Pinpoint the cell where the given text exists, returning its [X, Y] midpoint coordinate. 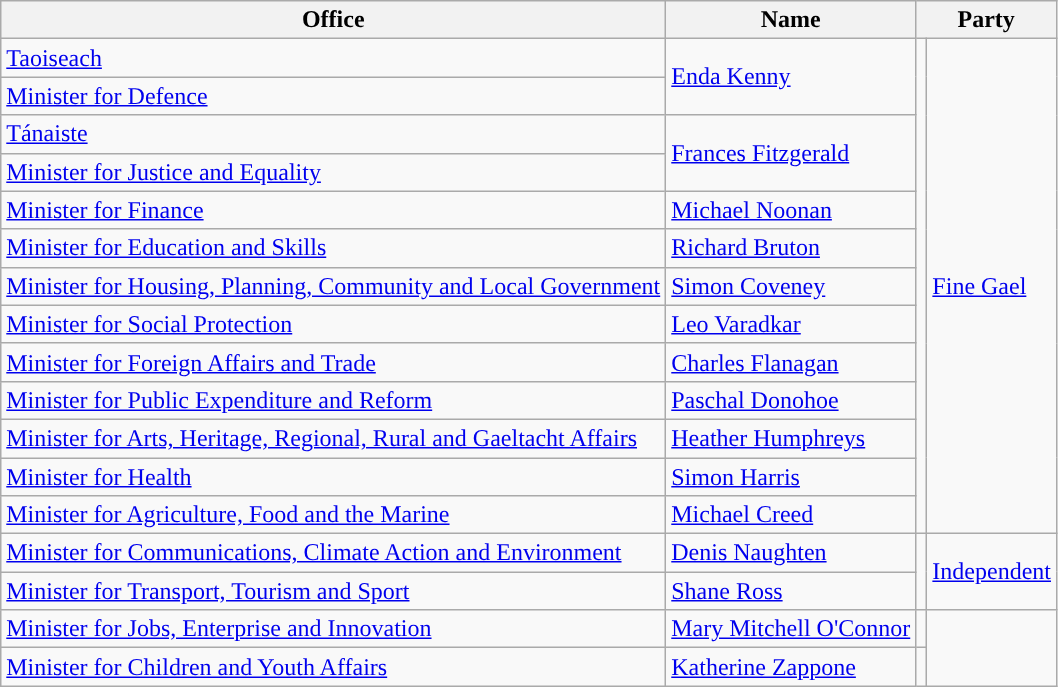
Minister for Social Protection [334, 324]
Minister for Health [334, 477]
Leo Varadkar [791, 324]
Enda Kenny [791, 77]
Heather Humphreys [791, 438]
Minister for Housing, Planning, Community and Local Government [334, 286]
Minister for Jobs, Enterprise and Innovation [334, 629]
Name [791, 20]
Taoiseach [334, 58]
Minister for Public Expenditure and Reform [334, 400]
Michael Creed [791, 515]
Charles Flanagan [791, 362]
Minister for Education and Skills [334, 248]
Minister for Foreign Affairs and Trade [334, 362]
Tánaiste [334, 134]
Simon Coveney [791, 286]
Denis Naughten [791, 553]
Minister for Finance [334, 210]
Simon Harris [791, 477]
Minister for Communications, Climate Action and Environment [334, 553]
Office [334, 20]
Minister for Defence [334, 96]
Richard Bruton [791, 248]
Minister for Children and Youth Affairs [334, 667]
Mary Mitchell O'Connor [791, 629]
Fine Gael [992, 286]
Minister for Transport, Tourism and Sport [334, 591]
Independent [992, 572]
Party [986, 20]
Frances Fitzgerald [791, 153]
Katherine Zappone [791, 667]
Michael Noonan [791, 210]
Minister for Justice and Equality [334, 172]
Paschal Donohoe [791, 400]
Shane Ross [791, 591]
Minister for Agriculture, Food and the Marine [334, 515]
Minister for Arts, Heritage, Regional, Rural and Gaeltacht Affairs [334, 438]
